Identify which cell holds the provided text, then report its [x, y] central coordinate. 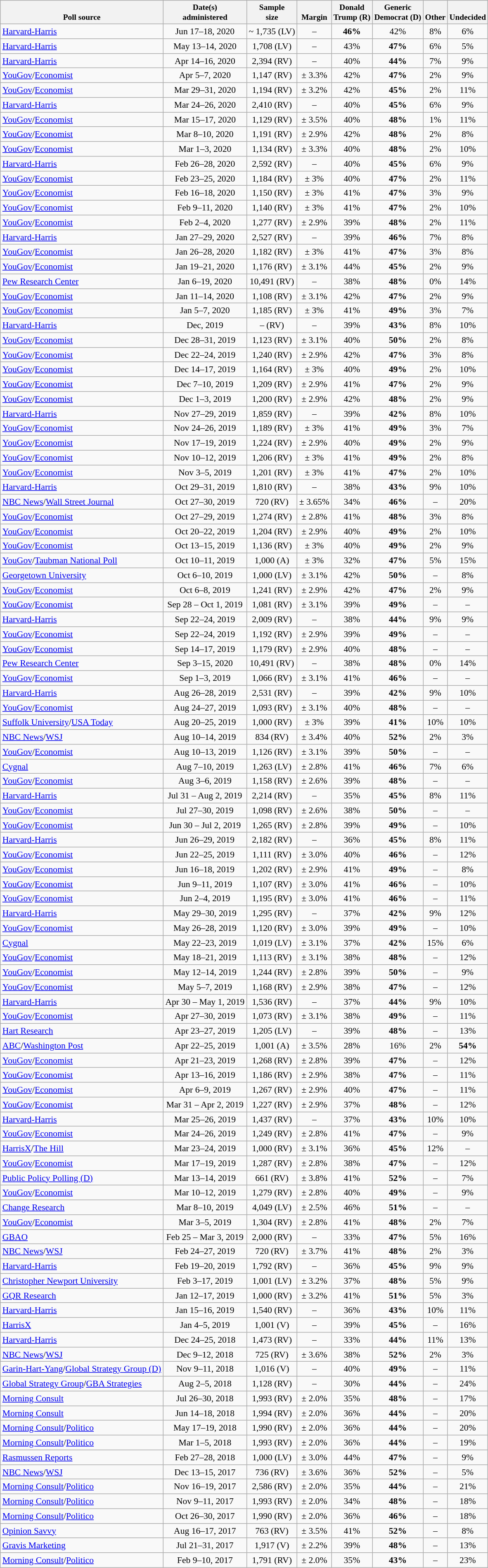
Jul 27–30, 2019 [205, 810]
736 (RV) [272, 1472]
Date(s)administered [205, 12]
Georgetown University [82, 575]
2,394 (RV) [272, 61]
Jan 15–16, 2019 [205, 1311]
1,168 (RV) [272, 987]
1,274 (RV) [272, 517]
2,410 (RV) [272, 105]
1,158 (RV) [272, 781]
Mar 25–26, 2019 [205, 1119]
1,295 (RV) [272, 914]
1,195 (RV) [272, 899]
Mar 23–24, 2019 [205, 1149]
Jan 12–17, 2019 [205, 1296]
± 2.5% [315, 1207]
Apr 22–25, 2019 [205, 1046]
1,140 (RV) [272, 208]
Oct 6–10, 2019 [205, 575]
Oct 20–22, 2019 [205, 531]
Jan 26–28, 2020 [205, 252]
1,093 (RV) [272, 708]
1,129 (RV) [272, 120]
GenericDemocrat (D) [398, 12]
1,150 (RV) [272, 193]
1,263 (LV) [272, 767]
Oct 6–8, 2019 [205, 590]
May 18–21, 2019 [205, 958]
1,201 (RV) [272, 472]
1,108 (RV) [272, 296]
1% [435, 120]
1,081 (RV) [272, 605]
Aug 10–13, 2019 [205, 752]
– (RV) [272, 326]
Apr 23–27, 2019 [205, 1031]
1,249 (RV) [272, 1134]
GBAO [82, 1237]
Feb 24–27, 2019 [205, 1252]
± 3.65% [315, 502]
Oct 29–31, 2019 [205, 487]
23% [468, 1560]
± 3.8% [315, 1178]
2,527 (RV) [272, 237]
Aug 2–5, 2018 [205, 1384]
Jan 6–19, 2020 [205, 281]
Mar 8–10, 2019 [205, 1207]
Feb 27–28, 2018 [205, 1457]
1,189 (RV) [272, 428]
Apr 30 – May 1, 2019 [205, 1002]
2,009 (RV) [272, 619]
Oct 27–29, 2019 [205, 517]
1,277 (RV) [272, 223]
1,128 (RV) [272, 1384]
Aug 16–17, 2017 [205, 1531]
1,304 (RV) [272, 1222]
1,473 (RV) [272, 1340]
17% [468, 1399]
1,001 (LV) [272, 1281]
30% [352, 1384]
Mar 1–5, 2018 [205, 1443]
Sep 28 – Oct 1, 2019 [205, 605]
Mar 24–26, 2019 [205, 1134]
1,164 (RV) [272, 370]
1,200 (RV) [272, 399]
1,267 (RV) [272, 1090]
Oct 13–15, 2019 [205, 546]
1,120 (RV) [272, 928]
1,184 (RV) [272, 179]
1,186 (RV) [272, 1075]
1,001 (V) [272, 1325]
Aug 3–6, 2019 [205, 781]
Feb 9–11, 2020 [205, 208]
1,179 (RV) [272, 649]
1,279 (RV) [272, 1193]
1,019 (LV) [272, 943]
Sep 3–15, 2020 [205, 664]
1,205 (LV) [272, 1031]
Samplesize [272, 12]
Aug 10–14, 2019 [205, 737]
Aug 20–25, 2019 [205, 723]
1,265 (RV) [272, 825]
Apr 21–23, 2019 [205, 1060]
Jul 31 – Aug 2, 2019 [205, 796]
Margin [315, 12]
Jun 30 – Jul 2, 2019 [205, 825]
Christopher Newport University [82, 1281]
1,111 (RV) [272, 855]
1,536 (RV) [272, 1002]
Jul 26–30, 2018 [205, 1399]
Mar 29–31, 2020 [205, 90]
Feb 26–28, 2020 [205, 164]
Apr 14–16, 2020 [205, 61]
Dec 28–31, 2019 [205, 340]
Aug 7–10, 2019 [205, 767]
1,994 (RV) [272, 1413]
2,586 (RV) [272, 1487]
1,192 (RV) [272, 634]
Nov 17–19, 2019 [205, 443]
Nov 27–29, 2019 [205, 414]
Feb 23–25, 2020 [205, 179]
Nov 9–11, 2017 [205, 1502]
1,287 (RV) [272, 1164]
19% [468, 1443]
Sep 1–3, 2019 [205, 678]
Rasmussen Reports [82, 1457]
763 (RV) [272, 1531]
Dec 9–12, 2018 [205, 1355]
May 22–23, 2019 [205, 943]
2,000 (RV) [272, 1237]
Apr 27–30, 2019 [205, 1016]
Jan 5–7, 2020 [205, 311]
Jun 9–11, 2019 [205, 884]
May 5–7, 2019 [205, 987]
1,202 (RV) [272, 869]
834 (RV) [272, 737]
661 (RV) [272, 1178]
1,123 (RV) [272, 340]
Nov 16–19, 2017 [205, 1487]
1,185 (RV) [272, 311]
Mar 31 – Apr 2, 2019 [205, 1105]
Mar 8–10, 2020 [205, 135]
May 26–28, 2019 [205, 928]
Hart Research [82, 1031]
2,531 (RV) [272, 693]
2,592 (RV) [272, 164]
Change Research [82, 1207]
Jun 14–18, 2018 [205, 1413]
Feb 19–20, 2019 [205, 1266]
Public Policy Polling (D) [82, 1178]
Nov 9–11, 2018 [205, 1369]
Other [435, 12]
Mar 1–3, 2020 [205, 149]
28% [352, 1046]
Feb 2–4, 2020 [205, 223]
Feb 25 – Mar 3, 2019 [205, 1237]
1,147 (RV) [272, 76]
± 3.7% [315, 1252]
1,113 (RV) [272, 958]
May 17–19, 2018 [205, 1428]
Aug 24–27, 2019 [205, 708]
Jun 22–25, 2019 [205, 855]
1,206 (RV) [272, 458]
1,073 (RV) [272, 1016]
NBC News/Wall Street Journal [82, 502]
Dec 1–3, 2019 [205, 399]
GQR Research [82, 1296]
Gravis Marketing [82, 1546]
Garin-Hart-Yang/Global Strategy Group (D) [82, 1369]
2,182 (RV) [272, 840]
Dec 14–17, 2019 [205, 370]
Jun 16–18, 2019 [205, 869]
1,194 (RV) [272, 90]
1,241 (RV) [272, 590]
1,792 (RV) [272, 1266]
Nov 10–12, 2019 [205, 458]
Jun 17–18, 2020 [205, 31]
1,136 (RV) [272, 546]
Oct 26–30, 2017 [205, 1516]
Undecided [468, 12]
Jul 21–31, 2017 [205, 1546]
54% [468, 1046]
Feb 3–17, 2019 [205, 1281]
Poll source [82, 12]
Mar 24–26, 2020 [205, 105]
1,917 (V) [272, 1546]
24% [468, 1384]
1,209 (RV) [272, 384]
1,001 (A) [272, 1046]
~ 1,735 (LV) [272, 31]
± 2.2% [315, 1546]
Jun 26–29, 2019 [205, 840]
1,224 (RV) [272, 443]
Oct 10–11, 2019 [205, 561]
2,214 (RV) [272, 796]
32% [352, 561]
May 13–14, 2020 [205, 46]
May 12–14, 2019 [205, 972]
Sep 14–17, 2019 [205, 649]
1,204 (RV) [272, 531]
1,107 (RV) [272, 884]
Apr 13–16, 2019 [205, 1075]
Jan 27–29, 2020 [205, 237]
Dec 24–25, 2018 [205, 1340]
1,000 (A) [272, 561]
1,810 (RV) [272, 487]
Jun 2–4, 2019 [205, 899]
1,540 (RV) [272, 1311]
HarrisX/The Hill [82, 1149]
Mar 15–17, 2020 [205, 120]
Mar 13–14, 2019 [205, 1178]
1,066 (RV) [272, 678]
Dec 13–15, 2017 [205, 1472]
Oct 27–30, 2019 [205, 502]
Feb 9–10, 2017 [205, 1560]
1,176 (RV) [272, 267]
Suffolk University/USA Today [82, 723]
1,126 (RV) [272, 752]
1,227 (RV) [272, 1105]
Nov 24–26, 2019 [205, 428]
1,182 (RV) [272, 252]
1,437 (RV) [272, 1119]
Jan 19–21, 2020 [205, 267]
Opinion Savvy [82, 1531]
Apr 6–9, 2019 [205, 1090]
21% [468, 1487]
4,049 (LV) [272, 1207]
Aug 26–28, 2019 [205, 693]
1,098 (RV) [272, 810]
1,240 (RV) [272, 355]
Dec 7–10, 2019 [205, 384]
YouGov/Taubman National Poll [82, 561]
1,708 (LV) [272, 46]
DonaldTrump (R) [352, 12]
May 29–30, 2019 [205, 914]
Nov 3–5, 2019 [205, 472]
Mar 10–12, 2019 [205, 1193]
Feb 16–18, 2020 [205, 193]
1,191 (RV) [272, 135]
Mar 17–19, 2019 [205, 1164]
1,791 (RV) [272, 1560]
1,244 (RV) [272, 972]
± 3.4% [315, 737]
1,859 (RV) [272, 414]
Dec, 2019 [205, 326]
Jan 11–14, 2020 [205, 296]
1,268 (RV) [272, 1060]
Apr 5–7, 2020 [205, 76]
725 (RV) [272, 1355]
1,016 (V) [272, 1369]
ABC/Washington Post [82, 1046]
HarrisX [82, 1325]
Global Strategy Group/GBA Strategies [82, 1384]
Mar 3–5, 2019 [205, 1222]
1,134 (RV) [272, 149]
Jan 4–5, 2019 [205, 1325]
Dec 22–24, 2019 [205, 355]
